Search for the cell housing the specified text and yield its [x, y] center coordinate. 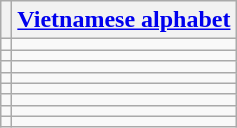
Vietnamese alphabet [124, 20]
